Scan for the cell matching the given text and deliver its (X, Y) coordinate at center. 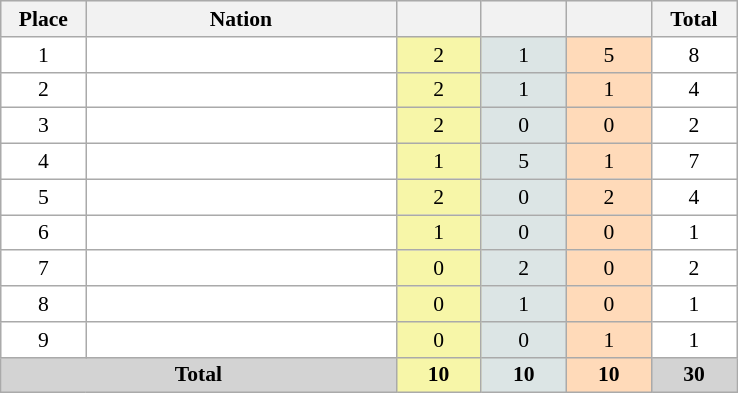
Nation (241, 19)
6 (44, 233)
30 (694, 375)
9 (44, 340)
3 (44, 126)
Place (44, 19)
